Determine the (x, y) coordinate at the center of the cell enclosing the given text.  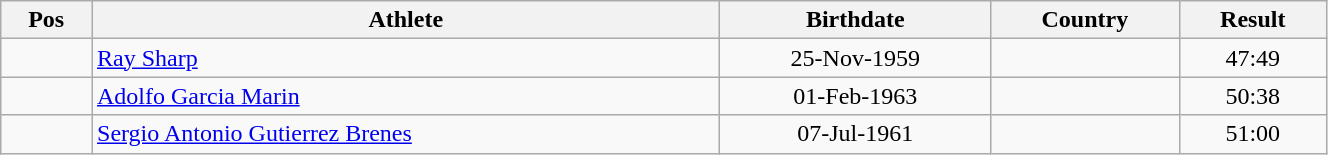
Country (1085, 20)
25-Nov-1959 (856, 58)
47:49 (1252, 58)
Sergio Antonio Gutierrez Brenes (406, 134)
50:38 (1252, 96)
Adolfo Garcia Marin (406, 96)
Result (1252, 20)
07-Jul-1961 (856, 134)
Athlete (406, 20)
Ray Sharp (406, 58)
51:00 (1252, 134)
Pos (46, 20)
01-Feb-1963 (856, 96)
Birthdate (856, 20)
